Provide the [x, y] coordinate of the cell's center where the given text is located.  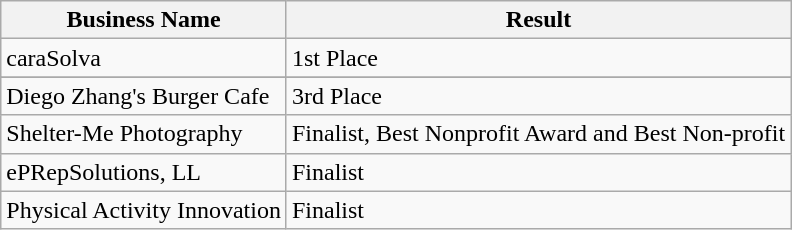
ePRepSolutions, LL [144, 172]
Shelter-Me Photography [144, 134]
3rd Place [538, 96]
1st Place [538, 58]
Physical Activity Innovation [144, 210]
Business Name [144, 20]
Diego Zhang's Burger Cafe [144, 96]
Finalist, Best Nonprofit Award and Best Non-profit [538, 134]
caraSolva [144, 58]
Result [538, 20]
